Pinpoint the cell where the given text exists, returning its [x, y] midpoint coordinate. 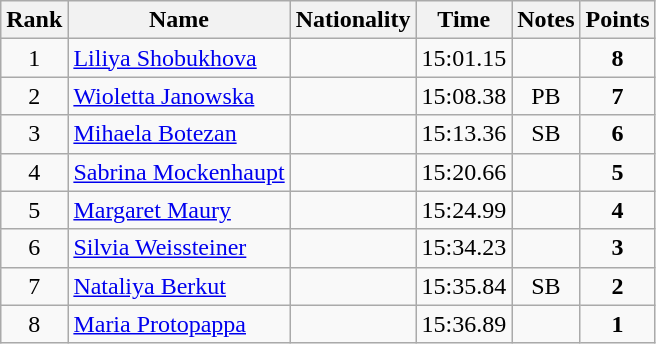
Nationality [353, 20]
15:36.89 [464, 324]
Time [464, 20]
15:35.84 [464, 286]
Silvia Weissteiner [179, 248]
Liliya Shobukhova [179, 58]
Rank [34, 20]
Mihaela Botezan [179, 134]
Wioletta Janowska [179, 96]
Nataliya Berkut [179, 286]
Sabrina Mockenhaupt [179, 172]
Maria Protopappa [179, 324]
15:20.66 [464, 172]
Points [618, 20]
15:24.99 [464, 210]
15:34.23 [464, 248]
Margaret Maury [179, 210]
15:08.38 [464, 96]
Name [179, 20]
PB [546, 96]
Notes [546, 20]
15:13.36 [464, 134]
15:01.15 [464, 58]
